Return the [x, y] coordinate for the center point of the cell that contains the specified text.  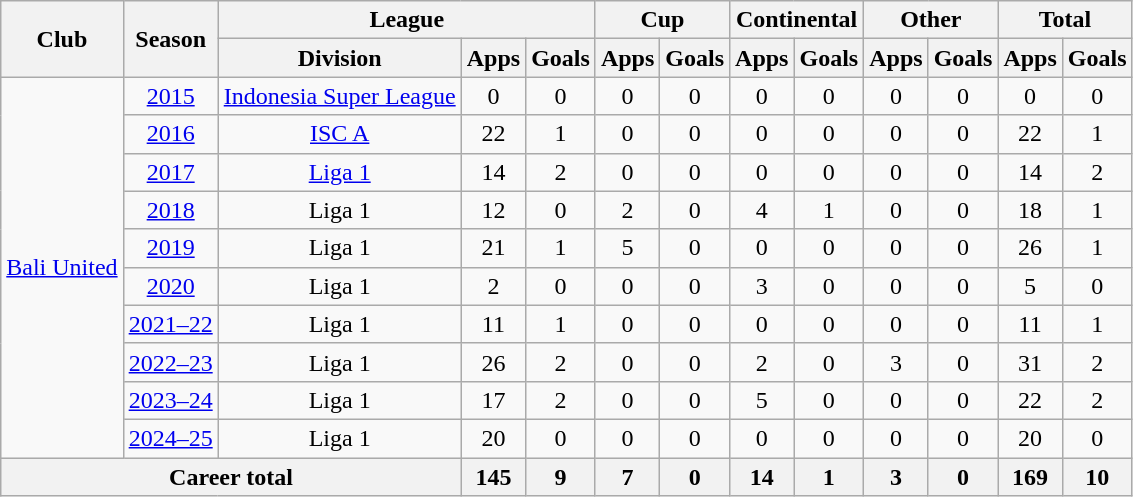
Indonesia Super League [340, 96]
ISC A [340, 134]
Season [170, 39]
12 [493, 210]
Division [340, 58]
2017 [170, 172]
Bali United [62, 268]
2023–24 [170, 400]
2022–23 [170, 362]
2021–22 [170, 324]
2016 [170, 134]
Other [931, 20]
169 [1030, 477]
2020 [170, 286]
2019 [170, 248]
Club [62, 39]
31 [1030, 362]
2018 [170, 210]
Total [1065, 20]
4 [762, 210]
2015 [170, 96]
Career total [231, 477]
2024–25 [170, 438]
7 [627, 477]
10 [1097, 477]
Continental [797, 20]
18 [1030, 210]
League [406, 20]
Cup [662, 20]
9 [561, 477]
145 [493, 477]
17 [493, 400]
21 [493, 248]
